Return [X, Y] of the center of cell containing provided text 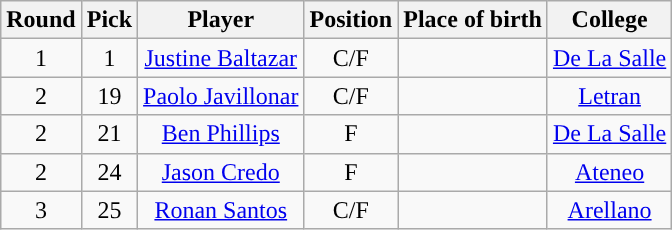
Paolo Javillonar [221, 96]
Ateneo [609, 172]
Letran [609, 96]
Pick [109, 20]
Ben Phillips [221, 134]
Round [41, 20]
19 [109, 96]
Position [351, 20]
25 [109, 210]
Arellano [609, 210]
Player [221, 20]
Place of birth [473, 20]
Ronan Santos [221, 210]
24 [109, 172]
College [609, 20]
21 [109, 134]
Justine Baltazar [221, 58]
3 [41, 210]
Jason Credo [221, 172]
